Locate the cell with the specified text and output its (x, y) center coordinate. 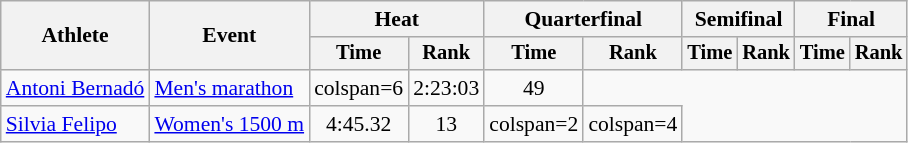
Athlete (76, 36)
Women's 1500 m (229, 124)
colspan=2 (534, 124)
colspan=4 (632, 124)
49 (534, 88)
Semifinal (738, 19)
13 (446, 124)
Antoni Bernadó (76, 88)
Final (851, 19)
Event (229, 36)
Silvia Felipo (76, 124)
Heat (396, 19)
colspan=6 (358, 88)
4:45.32 (358, 124)
Men's marathon (229, 88)
Quarterfinal (583, 19)
2:23:03 (446, 88)
